Provide the (X, Y) coordinate of the cell's center where the given text is located.  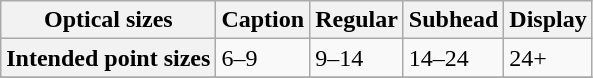
Optical sizes (108, 20)
Display (548, 20)
Regular (357, 20)
Subhead (453, 20)
14–24 (453, 58)
6–9 (263, 58)
Caption (263, 20)
24+ (548, 58)
Intended point sizes (108, 58)
9–14 (357, 58)
